Output the (X, Y) coordinate of the center of the cell containing the given text.  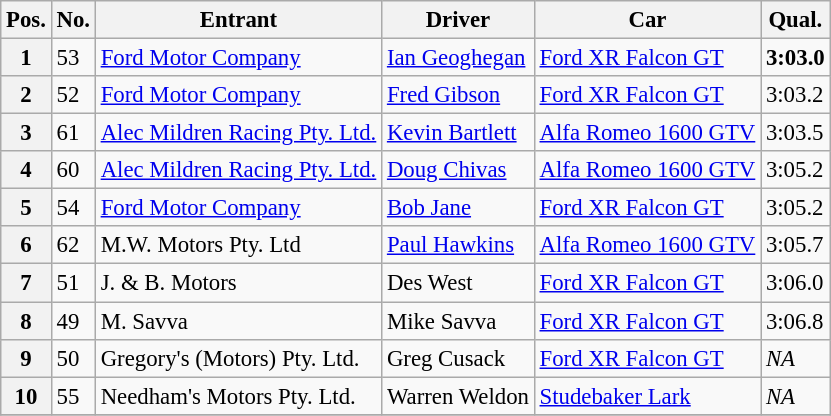
61 (73, 133)
Entrant (238, 20)
Car (647, 20)
Pos. (26, 20)
3:03.2 (796, 95)
50 (73, 358)
3:05.7 (796, 245)
9 (26, 358)
Doug Chivas (458, 170)
6 (26, 245)
Warren Weldon (458, 396)
3:06.0 (796, 283)
Fred Gibson (458, 95)
62 (73, 245)
Needham's Motors Pty. Ltd. (238, 396)
1 (26, 58)
Greg Cusack (458, 358)
55 (73, 396)
Gregory's (Motors) Pty. Ltd. (238, 358)
51 (73, 283)
Ian Geoghegan (458, 58)
3:03.5 (796, 133)
Bob Jane (458, 208)
54 (73, 208)
60 (73, 170)
7 (26, 283)
Des West (458, 283)
53 (73, 58)
3 (26, 133)
3:03.0 (796, 58)
No. (73, 20)
10 (26, 396)
8 (26, 321)
52 (73, 95)
M. Savva (238, 321)
2 (26, 95)
J. & B. Motors (238, 283)
M.W. Motors Pty. Ltd (238, 245)
Paul Hawkins (458, 245)
4 (26, 170)
Studebaker Lark (647, 396)
Driver (458, 20)
49 (73, 321)
3:06.8 (796, 321)
Qual. (796, 20)
5 (26, 208)
Mike Savva (458, 321)
Kevin Bartlett (458, 133)
